Pinpoint the cell where the given text exists, returning its (x, y) midpoint coordinate. 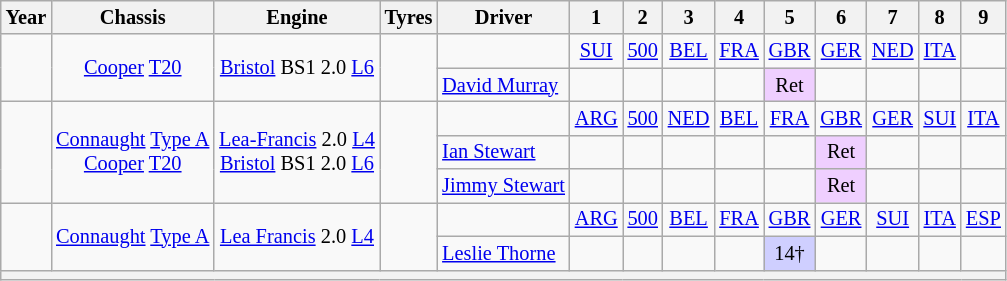
Year (26, 17)
Bristol BS1 2.0 L6 (296, 68)
Engine (296, 17)
Jimmy Stewart (504, 186)
Chassis (132, 17)
ESP (984, 219)
6 (841, 17)
Tyres (409, 17)
Leslie Thorne (504, 253)
Lea-Francis 2.0 L4Bristol BS1 2.0 L6 (296, 152)
14† (790, 253)
Driver (504, 17)
Ian Stewart (504, 152)
1 (596, 17)
9 (984, 17)
Connaught Type A (132, 236)
Cooper T20 (132, 68)
2 (643, 17)
7 (893, 17)
5 (790, 17)
Lea Francis 2.0 L4 (296, 236)
Connaught Type ACooper T20 (132, 152)
8 (940, 17)
3 (689, 17)
David Murray (504, 85)
4 (738, 17)
